For the text-containing cell, return its midpoint in (X, Y) coordinate format. 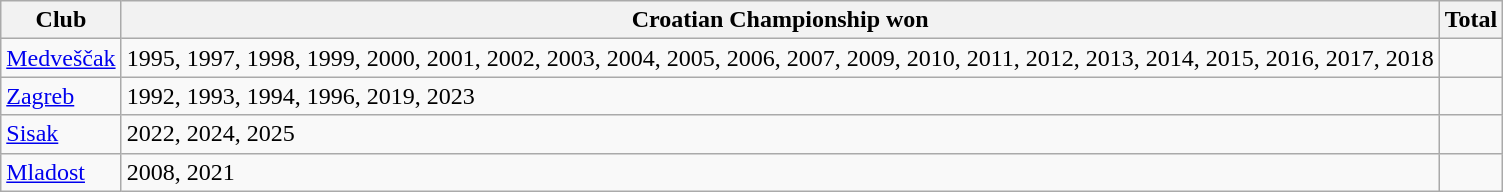
1995, 1997, 1998, 1999, 2000, 2001, 2002, 2003, 2004, 2005, 2006, 2007, 2009, 2010, 2011, 2012, 2013, 2014, 2015, 2016, 2017, 2018 (780, 58)
Mladost (61, 172)
Croatian Championship won (780, 20)
2022, 2024, 2025 (780, 134)
1992, 1993, 1994, 1996, 2019, 2023 (780, 96)
Sisak (61, 134)
Medveščak (61, 58)
Club (61, 20)
Total (1471, 20)
Zagreb (61, 96)
2008, 2021 (780, 172)
